Pinpoint the cell where the given text exists, returning its [x, y] midpoint coordinate. 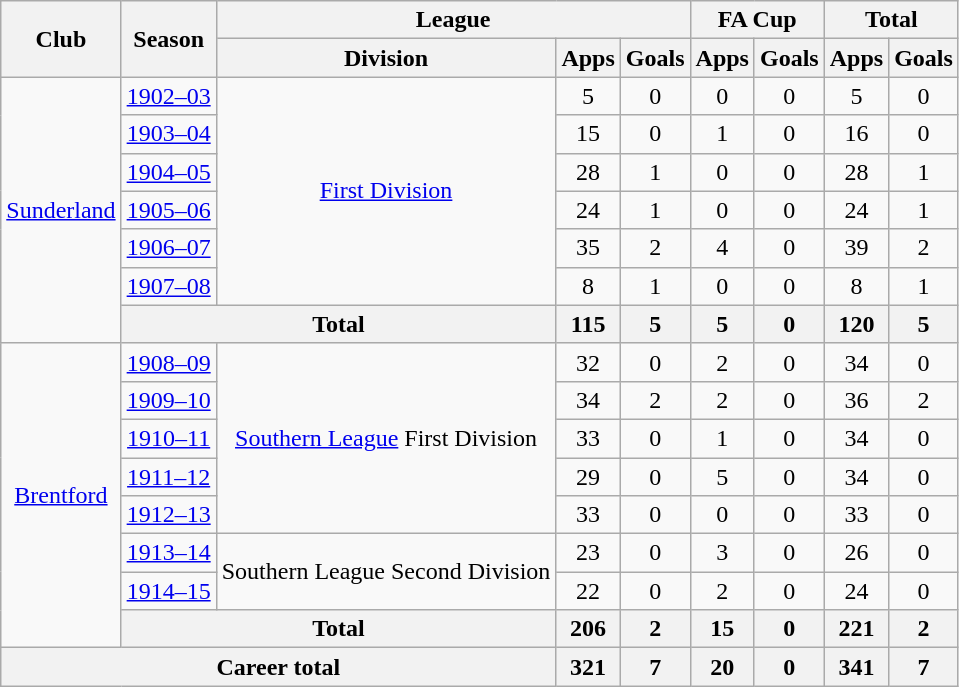
Sunderland [61, 210]
1907–08 [168, 286]
1905–06 [168, 210]
36 [856, 400]
League [453, 20]
1908–09 [168, 362]
22 [588, 591]
1903–04 [168, 134]
1914–15 [168, 591]
FA Cup [757, 20]
1906–07 [168, 248]
Southern League First Division [386, 438]
Club [61, 39]
206 [588, 629]
Career total [278, 667]
Southern League Second Division [386, 572]
1902–03 [168, 96]
35 [588, 248]
341 [856, 667]
Season [168, 39]
321 [588, 667]
221 [856, 629]
32 [588, 362]
29 [588, 477]
16 [856, 134]
115 [588, 324]
Brentford [61, 495]
4 [722, 248]
1911–12 [168, 477]
1913–14 [168, 553]
120 [856, 324]
1909–10 [168, 400]
1912–13 [168, 515]
26 [856, 553]
39 [856, 248]
23 [588, 553]
First Division [386, 191]
1910–11 [168, 438]
3 [722, 553]
1904–05 [168, 172]
20 [722, 667]
Division [386, 58]
